Output the [X, Y] coordinate of the center of the cell containing the given text.  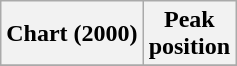
Chart (2000) [72, 34]
Peakposition [189, 34]
